Output the [x, y] coordinate of the center of the cell containing the given text.  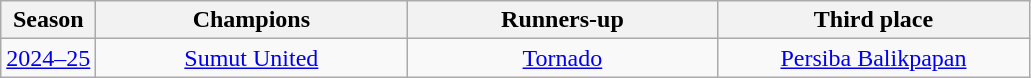
Persiba Balikpapan [874, 58]
Third place [874, 20]
Sumut United [252, 58]
Season [48, 20]
Tornado [562, 58]
Champions [252, 20]
2024–25 [48, 58]
Runners-up [562, 20]
